Return [x, y] of the center of cell containing provided text 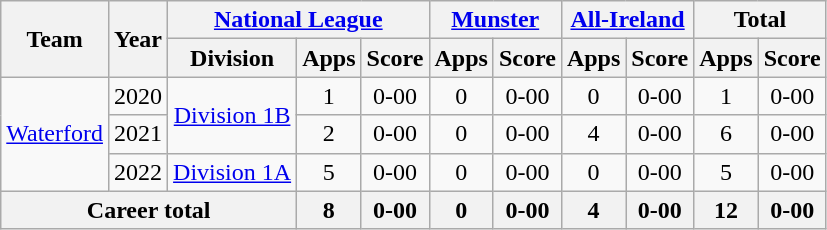
2020 [138, 96]
2022 [138, 172]
2 [329, 134]
Year [138, 39]
All-Ireland [627, 20]
Total [760, 20]
Career total [149, 210]
8 [329, 210]
Division 1B [232, 115]
Waterford [55, 134]
Division [232, 58]
Munster [495, 20]
6 [726, 134]
12 [726, 210]
Team [55, 39]
2021 [138, 134]
National League [298, 20]
Division 1A [232, 172]
